From the cell containing the given text, extract its center point as [x, y] coordinate. 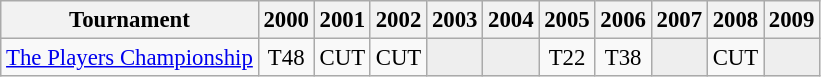
T22 [567, 58]
2006 [623, 20]
2007 [679, 20]
2005 [567, 20]
2001 [342, 20]
2008 [735, 20]
Tournament [130, 20]
2002 [398, 20]
2000 [286, 20]
The Players Championship [130, 58]
T48 [286, 58]
T38 [623, 58]
2009 [792, 20]
2004 [511, 20]
2003 [455, 20]
